Return (x, y) of the center of cell containing provided text 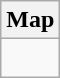
Map (30, 20)
